Scan for the cell matching the given text and deliver its [x, y] coordinate at center. 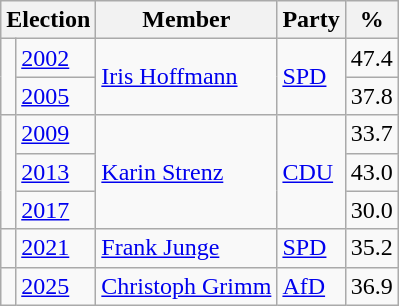
2009 [56, 134]
2021 [56, 248]
% [372, 20]
Iris Hoffmann [186, 77]
Christoph Grimm [186, 286]
2017 [56, 210]
Karin Strenz [186, 172]
AfD [311, 286]
2013 [56, 172]
43.0 [372, 172]
Election [48, 20]
36.9 [372, 286]
CDU [311, 172]
47.4 [372, 58]
2002 [56, 58]
37.8 [372, 96]
30.0 [372, 210]
Party [311, 20]
33.7 [372, 134]
2025 [56, 286]
2005 [56, 96]
Frank Junge [186, 248]
35.2 [372, 248]
Member [186, 20]
